Return (X, Y) of the center of cell containing provided text 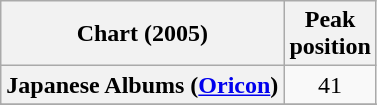
Peakposition (330, 34)
Chart (2005) (142, 34)
Japanese Albums (Oricon) (142, 85)
41 (330, 85)
